For the text-containing cell, return its midpoint in (x, y) coordinate format. 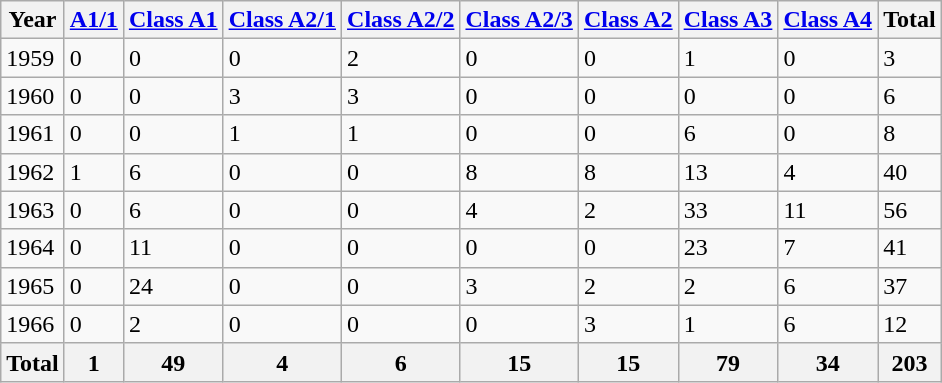
24 (173, 286)
1963 (33, 210)
Class A1 (173, 20)
1962 (33, 172)
1964 (33, 248)
Class A2 (628, 20)
A1/1 (94, 20)
1960 (33, 96)
12 (910, 324)
1961 (33, 134)
34 (828, 362)
56 (910, 210)
40 (910, 172)
Class A2/3 (519, 20)
37 (910, 286)
1966 (33, 324)
41 (910, 248)
Year (33, 20)
7 (828, 248)
1965 (33, 286)
Class A4 (828, 20)
Class A3 (728, 20)
79 (728, 362)
Class A2/2 (401, 20)
33 (728, 210)
Class A2/1 (282, 20)
13 (728, 172)
49 (173, 362)
23 (728, 248)
203 (910, 362)
1959 (33, 58)
